Return the [X, Y] coordinate for the center point of the cell that contains the specified text.  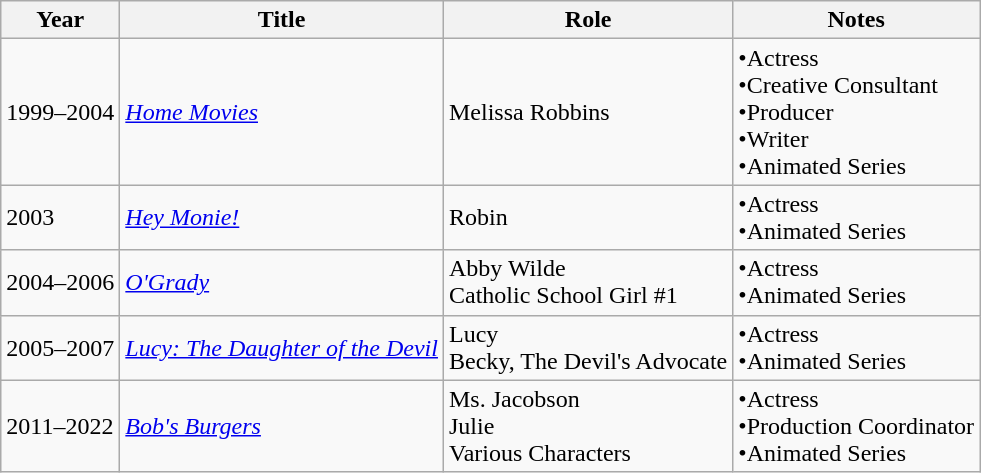
2004–2006 [60, 282]
2011–2022 [60, 426]
1999–2004 [60, 112]
2005–2007 [60, 348]
Ms. JacobsonJulieVarious Characters [588, 426]
Robin [588, 218]
2003 [60, 218]
LucyBecky, The Devil's Advocate [588, 348]
Lucy: The Daughter of the Devil [282, 348]
Home Movies [282, 112]
Melissa Robbins [588, 112]
Hey Monie! [282, 218]
•Actress•Production Coordinator•Animated Series [856, 426]
Bob's Burgers [282, 426]
Abby Wilde Catholic School Girl #1 [588, 282]
Role [588, 20]
•Actress•Creative Consultant•Producer•Writer•Animated Series [856, 112]
Notes [856, 20]
O'Grady [282, 282]
Title [282, 20]
Year [60, 20]
